Search for the cell housing the specified text and yield its [X, Y] center coordinate. 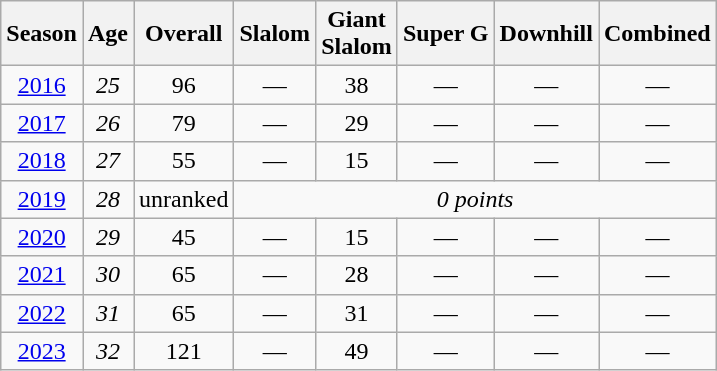
26 [108, 123]
2022 [42, 313]
2023 [42, 351]
2021 [42, 275]
2016 [42, 85]
30 [108, 275]
38 [357, 85]
Downhill [546, 34]
45 [184, 237]
Overall [184, 34]
2020 [42, 237]
unranked [184, 199]
Combined [657, 34]
25 [108, 85]
2017 [42, 123]
2019 [42, 199]
0 points [475, 199]
Age [108, 34]
Slalom [275, 34]
27 [108, 161]
Season [42, 34]
121 [184, 351]
49 [357, 351]
55 [184, 161]
GiantSlalom [357, 34]
32 [108, 351]
2018 [42, 161]
96 [184, 85]
Super G [446, 34]
79 [184, 123]
